Identify which cell holds the provided text, then report its [x, y] central coordinate. 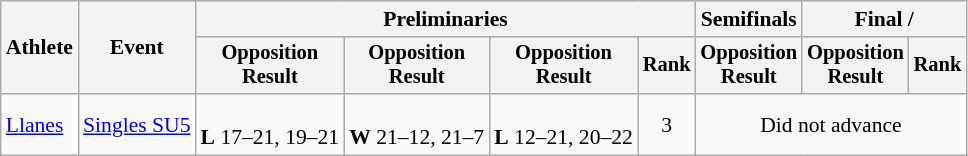
Llanes [40, 124]
3 [667, 124]
Semifinals [748, 19]
Athlete [40, 48]
Event [136, 48]
W 21–12, 21–7 [416, 124]
Preliminaries [446, 19]
Did not advance [830, 124]
L 12–21, 20–22 [564, 124]
Final / [884, 19]
L 17–21, 19–21 [270, 124]
Singles SU5 [136, 124]
